Identify which cell holds the provided text, then report its (X, Y) central coordinate. 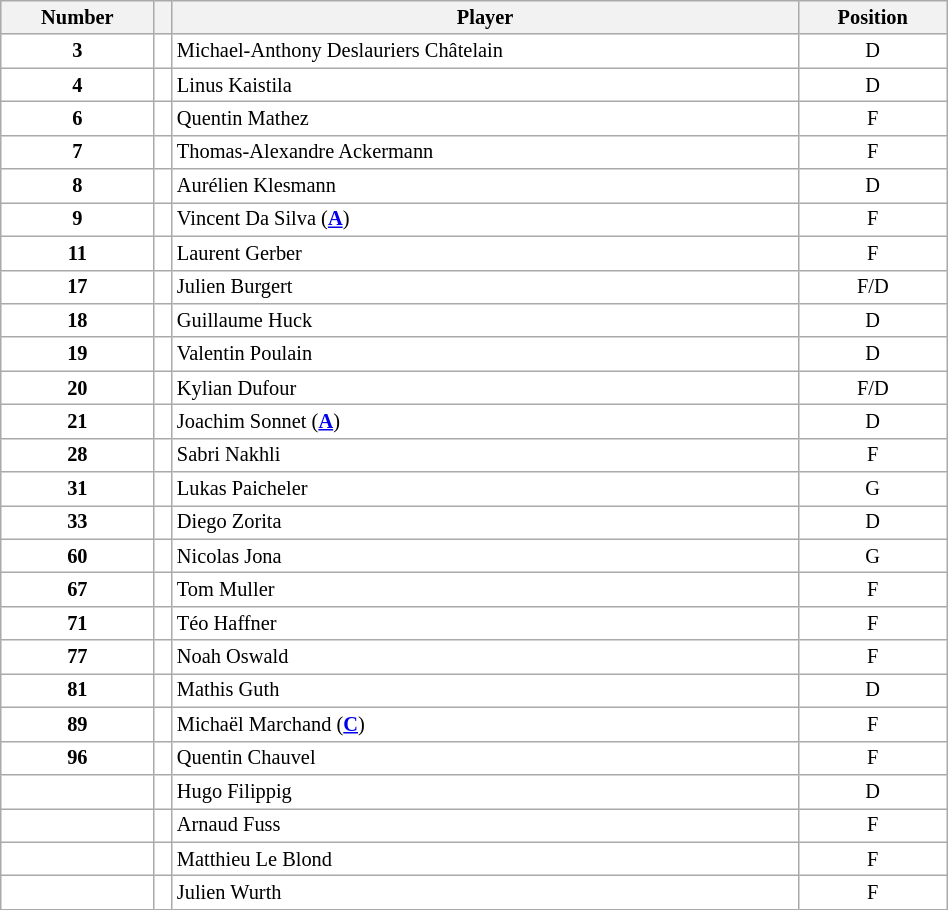
Kylian Dufour (485, 388)
Julien Wurth (485, 893)
Noah Oswald (485, 657)
Vincent Da Silva (A) (485, 220)
Number (78, 18)
21 (78, 422)
Quentin Mathez (485, 119)
Michael-Anthony Deslauriers Châtelain (485, 51)
Mathis Guth (485, 691)
Matthieu Le Blond (485, 859)
Quentin Chauvel (485, 758)
Sabri Nakhli (485, 455)
Position (872, 18)
17 (78, 287)
Guillaume Huck (485, 321)
Aurélien Klesmann (485, 186)
3 (78, 51)
31 (78, 489)
8 (78, 186)
77 (78, 657)
4 (78, 85)
67 (78, 590)
Lukas Paicheler (485, 489)
33 (78, 523)
60 (78, 556)
Diego Zorita (485, 523)
Player (485, 18)
19 (78, 354)
11 (78, 253)
Linus Kaistila (485, 85)
20 (78, 388)
Julien Burgert (485, 287)
Laurent Gerber (485, 253)
Téo Haffner (485, 624)
71 (78, 624)
Arnaud Fuss (485, 825)
81 (78, 691)
Tom Muller (485, 590)
7 (78, 152)
89 (78, 725)
96 (78, 758)
Thomas-Alexandre Ackermann (485, 152)
28 (78, 455)
Nicolas Jona (485, 556)
18 (78, 321)
Joachim Sonnet (A) (485, 422)
Michaël Marchand (C) (485, 725)
Hugo Filippig (485, 792)
9 (78, 220)
Valentin Poulain (485, 354)
6 (78, 119)
